Scan for the cell matching the given text and deliver its (x, y) coordinate at center. 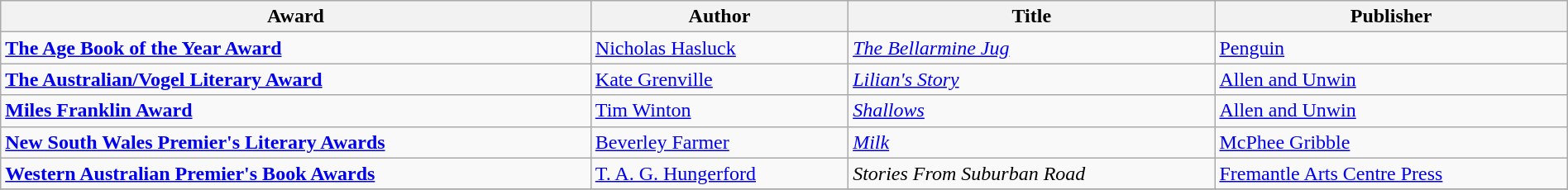
McPhee Gribble (1391, 142)
T. A. G. Hungerford (719, 173)
Western Australian Premier's Book Awards (296, 173)
Author (719, 17)
Milk (1032, 142)
Shallows (1032, 111)
Lilian's Story (1032, 79)
Award (296, 17)
Penguin (1391, 48)
Fremantle Arts Centre Press (1391, 173)
Miles Franklin Award (296, 111)
The Bellarmine Jug (1032, 48)
Title (1032, 17)
Beverley Farmer (719, 142)
Publisher (1391, 17)
Stories From Suburban Road (1032, 173)
The Australian/Vogel Literary Award (296, 79)
Tim Winton (719, 111)
Nicholas Hasluck (719, 48)
Kate Grenville (719, 79)
New South Wales Premier's Literary Awards (296, 142)
The Age Book of the Year Award (296, 48)
